Return the (X, Y) coordinate for the center point of the cell that contains the specified text.  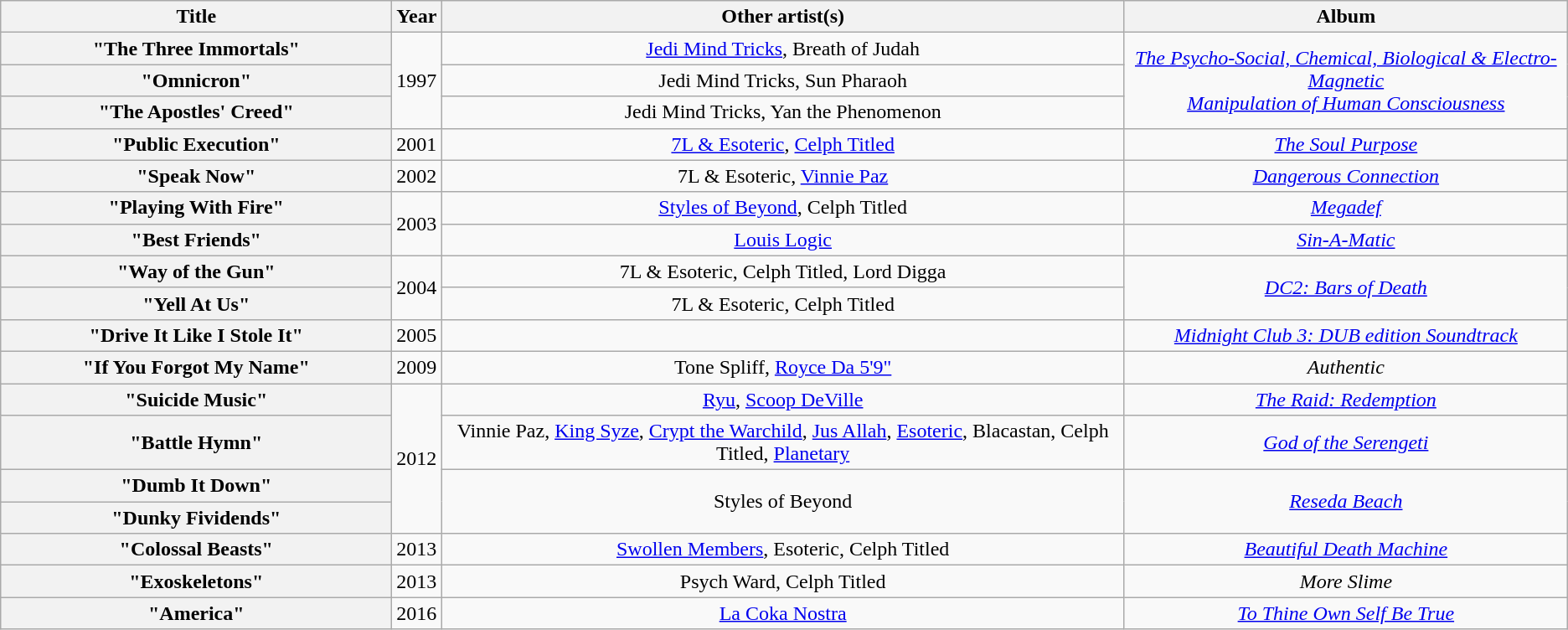
Dangerous Connection (1345, 176)
To Thine Own Self Be True (1345, 613)
1997 (417, 80)
Tone Spliff, Royce Da 5'9" (783, 367)
"If You Forgot My Name" (196, 367)
"Colossal Beasts" (196, 550)
2005 (417, 335)
Psych Ward, Celph Titled (783, 581)
7L & Esoteric, Celph Titled, Lord Digga (783, 271)
"Speak Now" (196, 176)
The Psycho-Social, Chemical, Biological & Electro-MagneticManipulation of Human Consciousness (1345, 80)
2012 (417, 459)
"The Apostles' Creed" (196, 112)
The Raid: Redemption (1345, 400)
Styles of Beyond, Celph Titled (783, 208)
2004 (417, 287)
"Drive It Like I Stole It" (196, 335)
Jedi Mind Tricks, Yan the Phenomenon (783, 112)
Styles of Beyond (783, 502)
Jedi Mind Tricks, Breath of Judah (783, 49)
"Public Execution" (196, 144)
Beautiful Death Machine (1345, 550)
2009 (417, 367)
Midnight Club 3: DUB edition Soundtrack (1345, 335)
Authentic (1345, 367)
More Slime (1345, 581)
Ryu, Scoop DeVille (783, 400)
Vinnie Paz, King Syze, Crypt the Warchild, Jus Allah, Esoteric, Blacastan, Celph Titled, Planetary (783, 442)
"Suicide Music" (196, 400)
2002 (417, 176)
Year (417, 17)
"The Three Immortals" (196, 49)
2016 (417, 613)
Louis Logic (783, 240)
Megadef (1345, 208)
7L & Esoteric, Vinnie Paz (783, 176)
Jedi Mind Tricks, Sun Pharaoh (783, 80)
Album (1345, 17)
Other artist(s) (783, 17)
"Playing With Fire" (196, 208)
DC2: Bars of Death (1345, 287)
God of the Serengeti (1345, 442)
"Way of the Gun" (196, 271)
"Dumb It Down" (196, 486)
The Soul Purpose (1345, 144)
"Yell At Us" (196, 303)
Title (196, 17)
"Battle Hymn" (196, 442)
"Dunky Fividends" (196, 518)
"America" (196, 613)
La Coka Nostra (783, 613)
"Best Friends" (196, 240)
Sin-A-Matic (1345, 240)
2003 (417, 224)
2001 (417, 144)
"Exoskeletons" (196, 581)
Reseda Beach (1345, 502)
Swollen Members, Esoteric, Celph Titled (783, 550)
"Omnicron" (196, 80)
